Return the [X, Y] coordinate for the center point of the cell that contains the specified text.  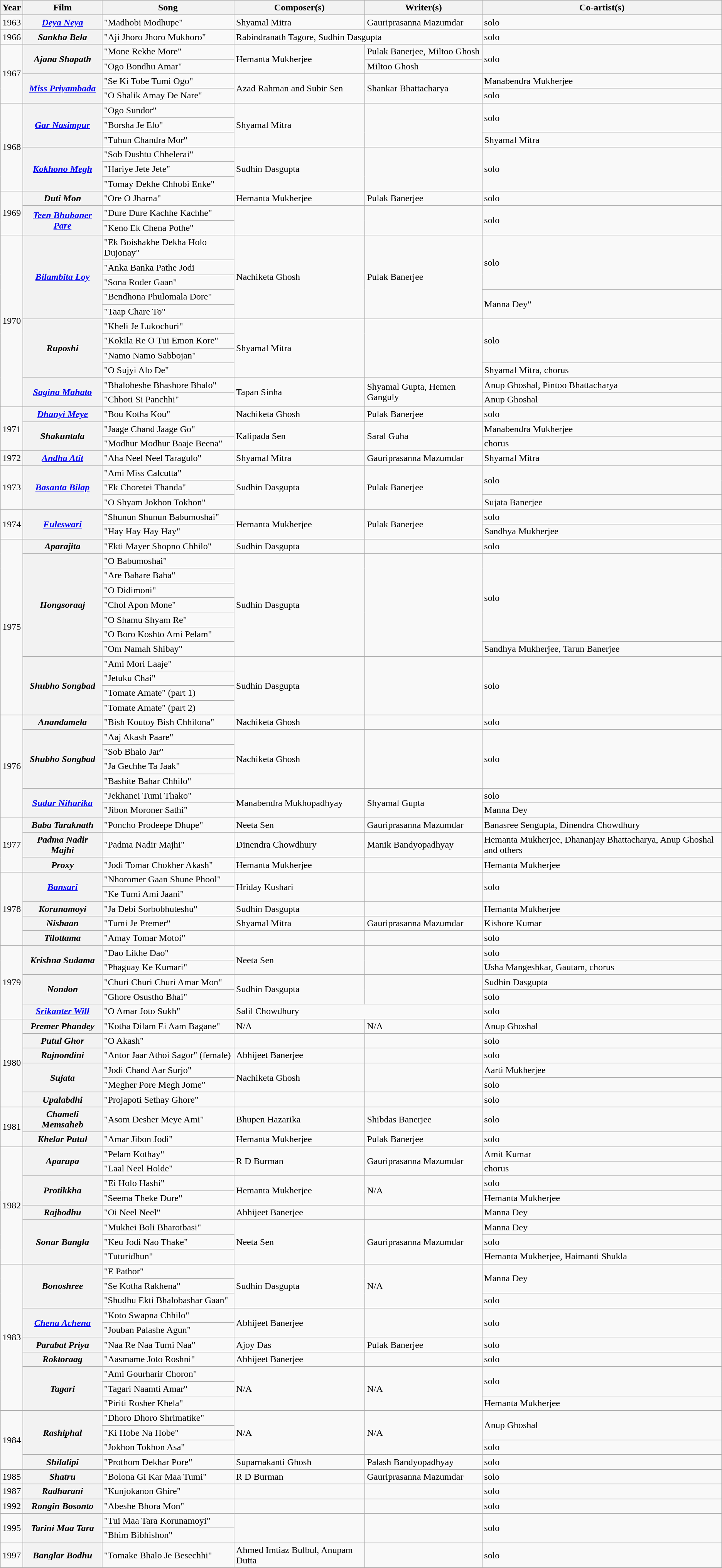
"Bhim Bibhishon" [168, 1535]
Shyamal Gupta, Hemen Ganguly [423, 392]
"Madhobi Modhupe" [168, 22]
Salil Chowdhury [358, 1011]
"Sona Roder Gaan" [168, 282]
Rabindranath Tagore, Sudhin Dasgupta [358, 37]
Aparupa [62, 1161]
"Ogo Sundor" [168, 110]
"Se Kotha Rakhena" [168, 1286]
Bhupen Hazarika [299, 1119]
Rashiphal [62, 1433]
"Kheli Je Lukochuri" [168, 326]
Suparnakanti Ghosh [299, 1462]
"Bish Koutoy Bish Chhilona" [168, 722]
"Jaage Chand Jaage Go" [168, 429]
"Tuturidhun" [168, 1257]
"Oi Neel Neel" [168, 1213]
"Shunun Shunun Babumoshai" [168, 517]
"Tagari Naamti Amar" [168, 1389]
"Are Bahare Baha" [168, 575]
Composer(s) [299, 8]
"Aha Neel Neel Taragulo" [168, 458]
"Kokila Re O Tui Emon Kore" [168, 341]
Dinendra Chowdhury [299, 845]
Banasree Sengupta, Dinendra Chowdhury [602, 825]
Nondon [62, 989]
"Se Ki Tobe Tumi Ogo" [168, 81]
"Chol Apon Mone" [168, 605]
Manabendra Mukhopadhyay [299, 803]
Ajoy Das [299, 1344]
"Piriti Rosher Khela" [168, 1403]
"Hay Hay Hay Hay" [168, 532]
1971 [12, 429]
"Jodi Tomar Chokher Akash" [168, 865]
Bonoshree [62, 1286]
Manna Dey" [602, 304]
1992 [12, 1506]
Roktoraag [62, 1359]
Sagina Mahato [62, 392]
Song [168, 8]
Sandhya Mukherjee [602, 532]
Korunamoyi [62, 908]
1978 [12, 908]
1974 [12, 524]
"Om Namah Shibay" [168, 649]
"Mukhei Boli Bharotbasi" [168, 1227]
"Poncho Prodeepe Dhupe" [168, 825]
Miss Priyambada [62, 88]
Co-artist(s) [602, 8]
Chameli Memsaheb [62, 1119]
Andha Atit [62, 458]
"Asom Desher Meye Ami" [168, 1119]
Hemanta Mukherjee, Dhananjay Bhattacharya, Anup Ghoshal and others [602, 845]
Tagari [62, 1388]
Shyamal Gupta [423, 803]
"Amar Jibon Jodi" [168, 1139]
"Tomate Amate" (part 2) [168, 708]
Ajana Shapath [62, 59]
"Aji Jhoro Jhoro Mukhoro" [168, 37]
"Ogo Bondhu Amar" [168, 66]
"O Babumoshai" [168, 561]
1969 [12, 213]
"Hariye Jete Jete" [168, 169]
Parabat Priya [62, 1344]
"Jokhon Tokhon Asa" [168, 1447]
1997 [12, 1555]
Khelar Putul [62, 1139]
"Anka Banka Pathe Jodi [168, 268]
Miltoo Ghosh [423, 66]
"Tomate Amate" (part 1) [168, 693]
Azad Rahman and Subir Sen [299, 88]
Upalabdhi [62, 1099]
Bilambita Loy [62, 277]
"E Pathor" [168, 1271]
"Ami Miss Calcutta" [168, 473]
"Ja Gechhe Ta Jaak" [168, 766]
"Aasmame Joto Roshni" [168, 1359]
Bansari [62, 887]
1977 [12, 845]
"Tomay Dekhe Chhobi Enke" [168, 184]
Chena Achena [62, 1322]
"Bolona Gi Kar Maa Tumi" [168, 1477]
1975 [12, 627]
Rajnondini [62, 1055]
"Borsha Je Elo" [168, 125]
"Kunjokanon Ghire" [168, 1491]
"O Boro Koshto Ami Pelam" [168, 634]
"Koto Swapna Chhilo" [168, 1315]
Banglar Bodhu [62, 1555]
Deya Neya [62, 22]
"Ami Gourharir Choron" [168, 1374]
"Jetuku Chai" [168, 678]
1973 [12, 488]
1983 [12, 1338]
Shankar Bhattacharya [423, 88]
Ahmed Imtiaz Bulbul, Anupam Dutta [299, 1555]
Anup Ghoshal, Pintoo Bhattacharya [602, 385]
1976 [12, 766]
"Bendhona Phulomala Dore" [168, 297]
"Ghore Osustho Bhai" [168, 997]
Sudur Niharika [62, 803]
Sonar Bangla [62, 1242]
Usha Mangeshkar, Gautam, chorus [602, 967]
Krishna Sudama [62, 960]
Fuleswari [62, 524]
"O Shamu Shyam Re" [168, 619]
Teen Bhubaner Pare [62, 220]
1980 [12, 1063]
Aparajita [62, 546]
Premer Phandey [62, 1026]
"Ja Debi Sorbobhuteshu" [168, 908]
"O Shyam Jokhon Tokhon" [168, 502]
"Kotha Dilam Ei Aam Bagane" [168, 1026]
1979 [12, 982]
"Naa Re Naa Tumi Naa" [168, 1344]
"O Sujyi Alo De" [168, 370]
Aarti Mukherjee [602, 1070]
"Laal Neel Holde" [168, 1169]
Kalipada Sen [299, 436]
"Ek Choretei Thanda" [168, 488]
1966 [12, 37]
1970 [12, 321]
1995 [12, 1528]
"Dure Dure Kachhe Kachhe" [168, 213]
Proxy [62, 865]
Putul Ghor [62, 1041]
Duti Mon [62, 199]
Rajbodhu [62, 1213]
"Jibon Moroner Sathi" [168, 810]
"Phaguay Ke Kumari" [168, 967]
"Namo Namo Sabbojan" [168, 355]
Manik Bandyopadhyay [423, 845]
Sandhya Mukherjee, Tarun Banerjee [602, 649]
Tilottama [62, 938]
1985 [12, 1477]
Tapan Sinha [299, 392]
Amit Kumar [602, 1154]
1982 [12, 1205]
"Tuhun Chandra Mor" [168, 140]
"Chhoti Si Panchhi" [168, 399]
Padma Nadir Majhi [62, 845]
"Mone Rekhe More" [168, 52]
"Ek Boishakhe Dekha Holo Dujonay" [168, 247]
"Jouban Palashe Agun" [168, 1330]
Anandamela [62, 722]
"Dhoro Dhoro Shrimatike" [168, 1418]
1963 [12, 22]
"Keno Ek Chena Pothe" [168, 228]
Dhanyi Meye [62, 414]
Kishore Kumar [602, 924]
Kokhono Megh [62, 169]
"Pelam Kothay" [168, 1154]
"Prothom Dekhar Pore" [168, 1462]
Film [62, 8]
"Ei Holo Hashi" [168, 1183]
1972 [12, 458]
"Keu Jodi Nao Thake" [168, 1242]
Shatru [62, 1477]
Tarini Maa Tara [62, 1528]
"Shudhu Ekti Bhalobashar Gaan" [168, 1300]
Year [12, 8]
Hongsoraaj [62, 605]
Palash Bandyopadhyay [423, 1462]
"Ki Hobe Na Hobe" [168, 1433]
1968 [12, 147]
"Ore O Jharna" [168, 199]
1967 [12, 74]
"Sob Bhalo Jar" [168, 752]
"Ekti Mayer Shopno Chhilo" [168, 546]
1987 [12, 1491]
"Projapoti Sethay Ghore" [168, 1099]
Srikanter Will [62, 1011]
"O Amar Joto Sukh" [168, 1011]
1984 [12, 1440]
Ruposhi [62, 348]
"Modhur Modhur Baaje Beena" [168, 444]
"Jodi Chand Aar Surjo" [168, 1070]
"Antor Jaar Athoi Sagor" (female) [168, 1055]
Hemanta Mukherjee, Haimanti Shukla [602, 1257]
"Bashite Bahar Chhilo" [168, 781]
Baba Taraknath [62, 825]
"Padma Nadir Majhi" [168, 845]
"O Didimoni" [168, 590]
"Megher Pore Megh Jome" [168, 1085]
"Sob Dushtu Chhelerai" [168, 154]
"O Akash" [168, 1041]
Shibdas Banerjee [423, 1119]
"Bhalobeshe Bhashore Bhalo" [168, 385]
Saral Guha [423, 436]
"Churi Churi Churi Amar Mon" [168, 982]
"Tumi Je Premer" [168, 924]
Rongin Bosonto [62, 1506]
Shilalipi [62, 1462]
"Dao Likhe Dao" [168, 953]
"Ami Mori Laaje" [168, 663]
Sankha Bela [62, 37]
"Bou Kotha Kou" [168, 414]
Basanta Bilap [62, 488]
"Amay Tomar Motoi" [168, 938]
Pulak Banerjee, Miltoo Ghosh [423, 52]
"Nhoromer Gaan Shune Phool" [168, 879]
Shakuntala [62, 436]
1981 [12, 1126]
Protikkha [62, 1191]
"Ke Tumi Ami Jaani" [168, 894]
Gar Nasimpur [62, 125]
Nishaan [62, 924]
"Tomake Bhalo Je Besechhi" [168, 1555]
Hriday Kushari [299, 887]
"Seema Theke Dure" [168, 1198]
Radharani [62, 1491]
"Aaj Akash Paare" [168, 737]
Writer(s) [423, 8]
"Abeshe Bhora Mon" [168, 1506]
Sujata [62, 1077]
"O Shalik Amay De Nare" [168, 96]
Shyamal Mitra, chorus [602, 370]
"Jekhanei Tumi Thako" [168, 796]
"Taap Chare To" [168, 311]
Sujata Banerjee [602, 502]
"Tui Maa Tara Korunamoyi" [168, 1521]
